Return [x, y] of the center of cell containing provided text 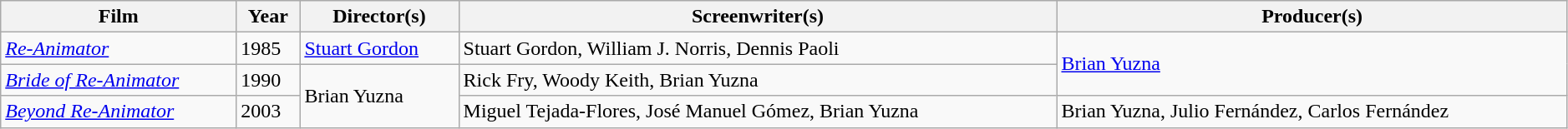
1985 [268, 48]
Director(s) [379, 17]
Beyond Re-Animator [119, 112]
2003 [268, 112]
1990 [268, 80]
Year [268, 17]
Stuart Gordon [379, 48]
Screenwriter(s) [758, 17]
Miguel Tejada-Flores, José Manuel Gómez, Brian Yuzna [758, 112]
Film [119, 17]
Stuart Gordon, William J. Norris, Dennis Paoli [758, 48]
Producer(s) [1312, 17]
Bride of Re-Animator [119, 80]
Re-Animator [119, 48]
Brian Yuzna, Julio Fernández, Carlos Fernández [1312, 112]
Rick Fry, Woody Keith, Brian Yuzna [758, 80]
